Detect which cell encompasses the target text, then output its (x, y) center coordinate. 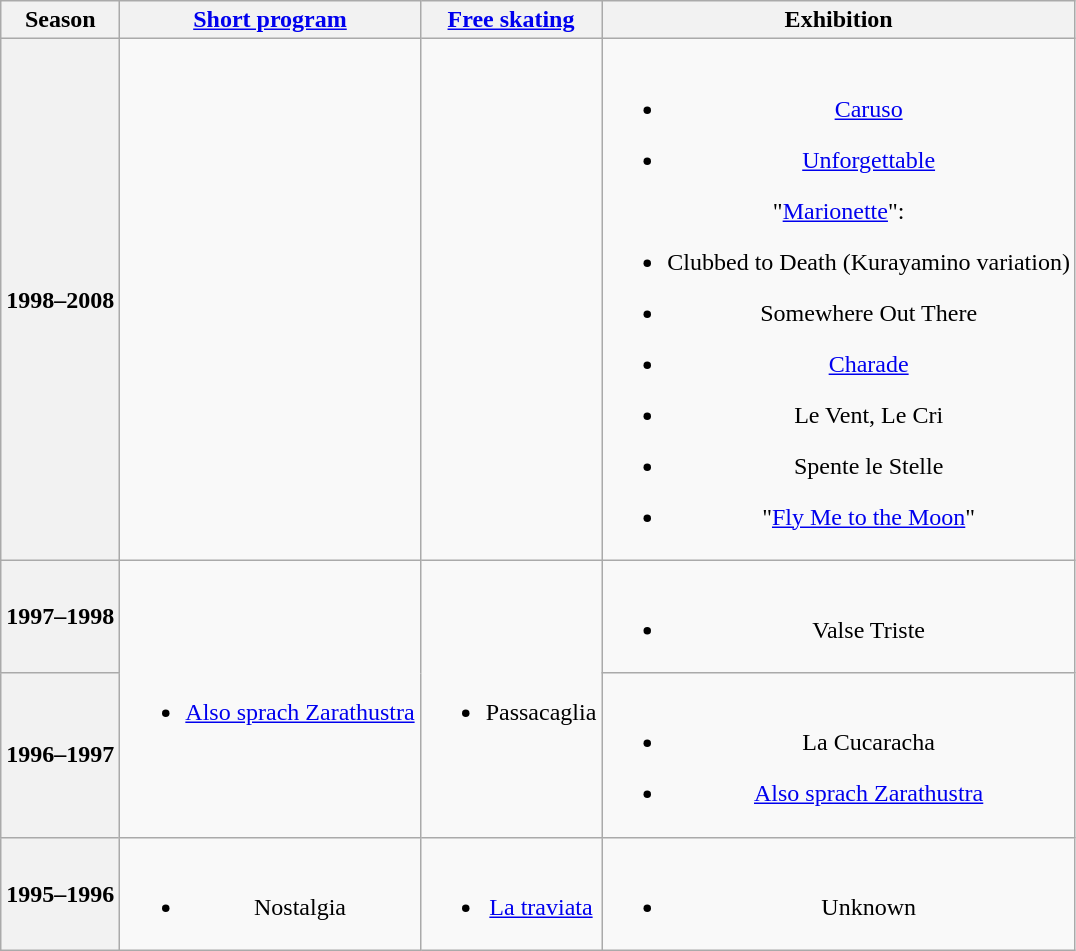
Valse Triste (839, 616)
1997–1998 (60, 616)
Passacaglia (511, 698)
Season (60, 20)
Unknown (839, 894)
Also sprach Zarathustra (270, 698)
1998–2008 (60, 300)
1996–1997 (60, 755)
1995–1996 (60, 894)
Exhibition (839, 20)
Short program (270, 20)
Free skating (511, 20)
La CucarachaAlso sprach Zarathustra (839, 755)
La traviata (511, 894)
Nostalgia (270, 894)
